Detect which cell encompasses the target text, then output its (x, y) center coordinate. 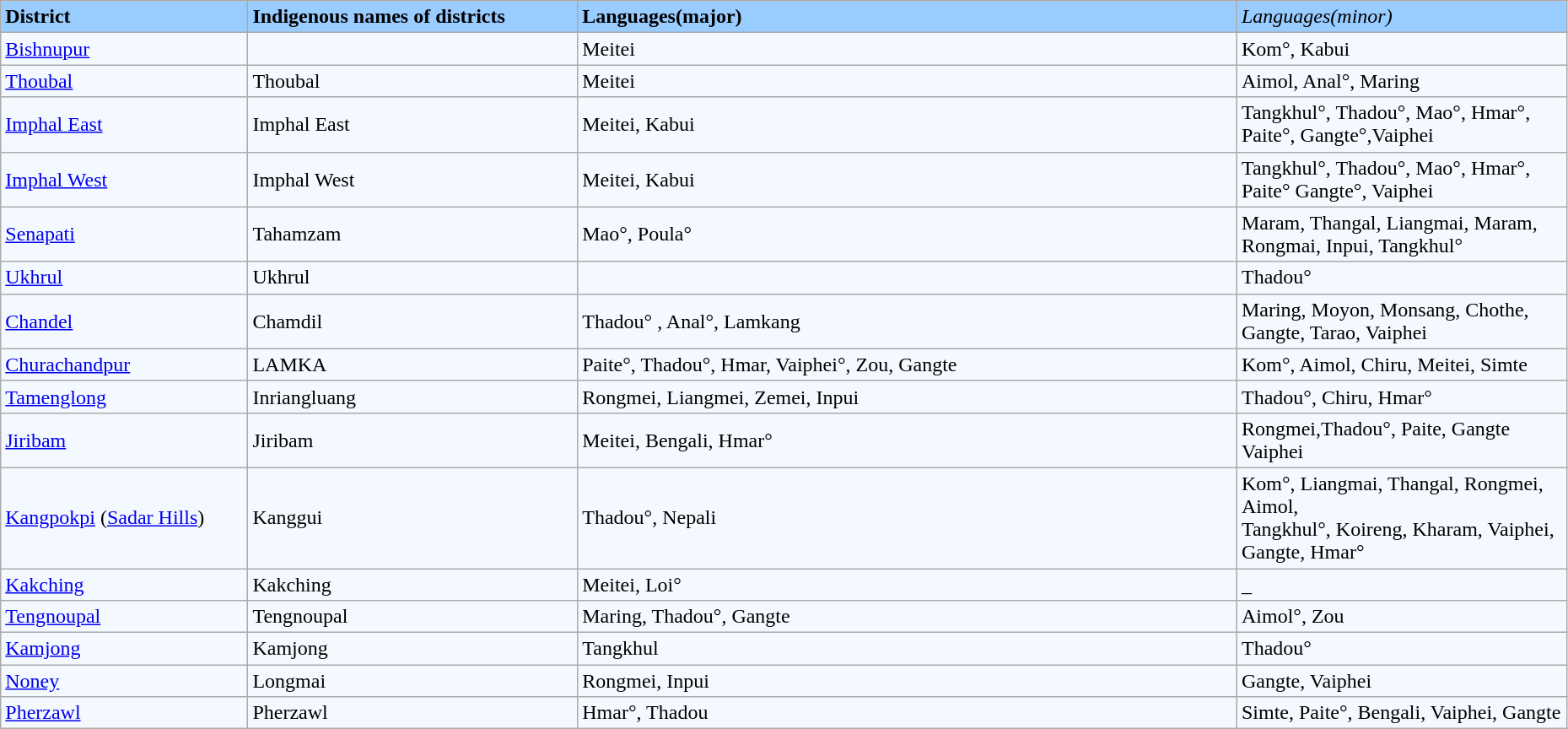
Kom°, Aimol, Chiru, Meitei, Simte (1402, 364)
Indigenous names of districts (413, 17)
Chandel (125, 321)
Noney (125, 681)
Paite°, Thadou°, Hmar, Vaiphei°, Zou, Gangte (908, 364)
LAMKA (413, 364)
Hmar°, Thadou (908, 713)
Mao°, Poula° (908, 235)
Kom°, Kabui (1402, 49)
Tangkhul (908, 649)
Aimol, Anal°, Maring (1402, 81)
Thadou°, Nepali (908, 518)
Meitei, Bengali, Hmar° (908, 440)
Tangkhul°, Thadou°, Mao°, Hmar°, Paite°, Gangte°,Vaiphei (1402, 125)
Maram, Thangal, Liangmai, Maram, Rongmai, Inpui, Tangkhul° (1402, 235)
Tahamzam (413, 235)
Inriangluang (413, 397)
Thadou° , Anal°, Lamkang (908, 321)
Tangkhul°, Thadou°, Mao°, Hmar°, Paite° Gangte°, Vaiphei (1402, 179)
District (125, 17)
Chamdil (413, 321)
Maring, Thadou°, Gangte (908, 617)
Gangte, Vaiphei (1402, 681)
Rongmei, Inpui (908, 681)
Rongmei,Thadou°, Paite, Gangte Vaiphei (1402, 440)
Rongmei, Liangmei, Zemei, Inpui (908, 397)
Kanggui (413, 518)
Kom°, Liangmai, Thangal, Rongmei, Aimol,Tangkhul°, Koireng, Kharam, Vaiphei, Gangte, Hmar° (1402, 518)
Bishnupur (125, 49)
Longmai (413, 681)
_ (1402, 585)
Simte, Paite°, Bengali, Vaiphei, Gangte (1402, 713)
Meitei, Loi° (908, 585)
Churachandpur (125, 364)
Senapati (125, 235)
Kangpokpi (Sadar Hills) (125, 518)
Languages(major) (908, 17)
Maring, Moyon, Monsang, Chothe, Gangte, Tarao, Vaiphei (1402, 321)
Aimol°, Zou (1402, 617)
Tamenglong (125, 397)
Languages(minor) (1402, 17)
Thadou°, Chiru, Hmar° (1402, 397)
